Identify which cell holds the provided text, then report its [X, Y] central coordinate. 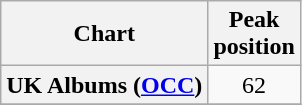
Peakposition [254, 34]
Chart [104, 34]
62 [254, 85]
UK Albums (OCC) [104, 85]
